Scan for the cell matching the given text and deliver its [X, Y] coordinate at center. 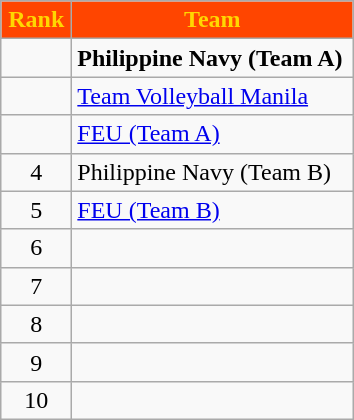
5 [36, 210]
Philippine Navy (Team B) [212, 172]
Team Volleyball Manila [212, 96]
9 [36, 362]
7 [36, 286]
8 [36, 324]
4 [36, 172]
Rank [36, 20]
6 [36, 248]
Philippine Navy (Team A) [212, 58]
FEU (Team B) [212, 210]
FEU (Team A) [212, 134]
10 [36, 400]
Team [212, 20]
